From the cell containing the given text, extract its center point as [x, y] coordinate. 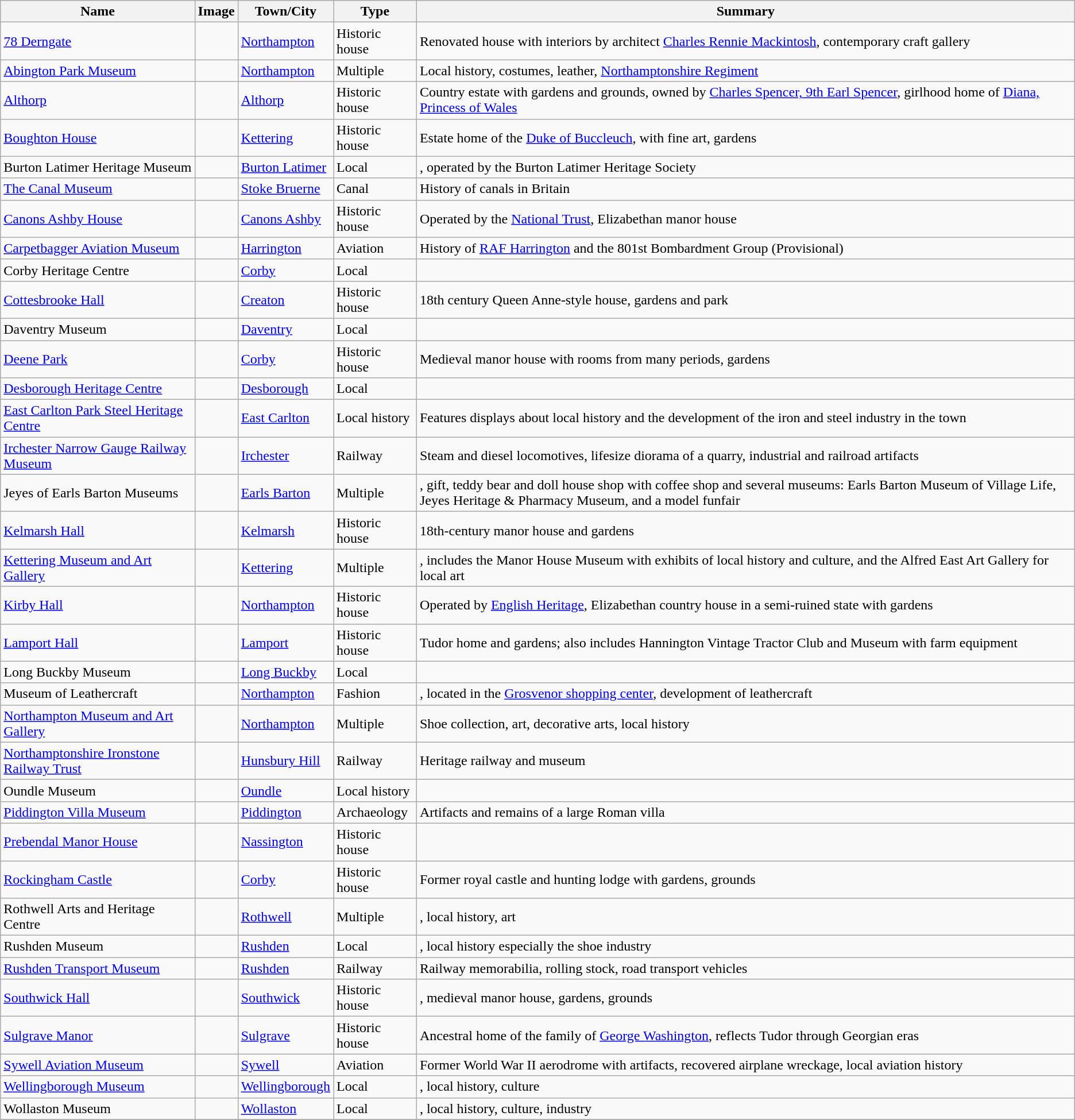
Shoe collection, art, decorative arts, local history [745, 724]
Lamport Hall [98, 642]
Abington Park Museum [98, 71]
Earls Barton [285, 493]
Rockingham Castle [98, 879]
Renovated house with interiors by architect Charles Rennie Mackintosh, contemporary craft gallery [745, 41]
, operated by the Burton Latimer Heritage Society [745, 167]
Irchester Narrow Gauge Railway Museum [98, 456]
Kettering Museum and Art Gallery [98, 567]
Burton Latimer Heritage Museum [98, 167]
, local history, culture [745, 1087]
Summary [745, 11]
Heritage railway and museum [745, 760]
Northampton Museum and Art Gallery [98, 724]
East Carlton [285, 418]
Southwick Hall [98, 998]
The Canal Museum [98, 189]
Nassington [285, 842]
Desborough [285, 389]
Cottesbrooke Hall [98, 300]
Wollaston [285, 1109]
Sulgrave Manor [98, 1035]
Oundle [285, 790]
Northamptonshire Ironstone Railway Trust [98, 760]
Deene Park [98, 358]
Burton Latimer [285, 167]
Image [216, 11]
Kirby Hall [98, 605]
Sulgrave [285, 1035]
Harrington [285, 248]
Local history, costumes, leather, Northamptonshire Regiment [745, 71]
Corby Heritage Centre [98, 270]
East Carlton Park Steel Heritage Centre [98, 418]
Town/City [285, 11]
Type [376, 11]
Museum of Leathercraft [98, 694]
Rushden Museum [98, 947]
Sywell Aviation Museum [98, 1065]
, located in the Grosvenor shopping center, development of leathercraft [745, 694]
Hunsbury Hill [285, 760]
History of RAF Harrington and the 801st Bombardment Group (Provisional) [745, 248]
, local history, culture, industry [745, 1109]
, includes the Manor House Museum with exhibits of local history and culture, and the Alfred East Art Gallery for local art [745, 567]
, local history especially the shoe industry [745, 947]
Tudor home and gardens; also includes Hannington Vintage Tractor Club and Museum with farm equipment [745, 642]
Operated by the National Trust, Elizabethan manor house [745, 218]
Canons Ashby House [98, 218]
Canal [376, 189]
, medieval manor house, gardens, grounds [745, 998]
Kelmarsh [285, 531]
Lamport [285, 642]
Railway memorabilia, rolling stock, road transport vehicles [745, 968]
Jeyes of Earls Barton Museums [98, 493]
Rothwell [285, 917]
History of canals in Britain [745, 189]
Ancestral home of the family of George Washington, reflects Tudor through Georgian eras [745, 1035]
Medieval manor house with rooms from many periods, gardens [745, 358]
Daventry [285, 329]
Fashion [376, 694]
Wollaston Museum [98, 1109]
Stoke Bruerne [285, 189]
18th century Queen Anne-style house, gardens and park [745, 300]
Former World War II aerodrome with artifacts, recovered airplane wreckage, local aviation history [745, 1065]
Piddington Villa Museum [98, 812]
Oundle Museum [98, 790]
Former royal castle and hunting lodge with gardens, grounds [745, 879]
Sywell [285, 1065]
Desborough Heritage Centre [98, 389]
Long Buckby Museum [98, 672]
Carpetbagger Aviation Museum [98, 248]
Long Buckby [285, 672]
Boughton House [98, 138]
Rothwell Arts and Heritage Centre [98, 917]
Artifacts and remains of a large Roman villa [745, 812]
Operated by English Heritage, Elizabethan country house in a semi-ruined state with gardens [745, 605]
Piddington [285, 812]
Southwick [285, 998]
Name [98, 11]
78 Derngate [98, 41]
Canons Ashby [285, 218]
Daventry Museum [98, 329]
Creaton [285, 300]
Wellingborough [285, 1087]
Archaeology [376, 812]
Country estate with gardens and grounds, owned by Charles Spencer, 9th Earl Spencer, girlhood home of Diana, Princess of Wales [745, 100]
Steam and diesel locomotives, lifesize diorama of a quarry, industrial and railroad artifacts [745, 456]
18th-century manor house and gardens [745, 531]
Kelmarsh Hall [98, 531]
, local history, art [745, 917]
Wellingborough Museum [98, 1087]
Rushden Transport Museum [98, 968]
Prebendal Manor House [98, 842]
Irchester [285, 456]
Estate home of the Duke of Buccleuch, with fine art, gardens [745, 138]
Features displays about local history and the development of the iron and steel industry in the town [745, 418]
